For the text-containing cell, return its midpoint in (X, Y) coordinate format. 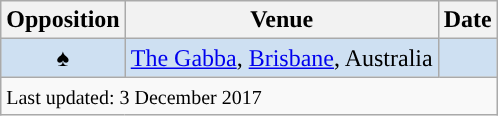
Venue (282, 20)
Date (468, 20)
Opposition (63, 20)
The Gabba, Brisbane, Australia (282, 58)
Last updated: 3 December 2017 (249, 96)
♠ (63, 58)
